Search for the cell housing the specified text and yield its (X, Y) center coordinate. 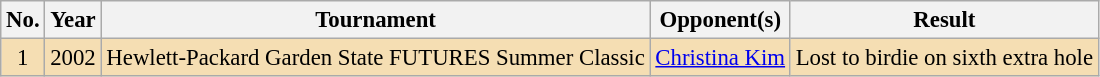
Christina Kim (720, 58)
Hewlett-Packard Garden State FUTURES Summer Classic (376, 58)
No. (23, 20)
1 (23, 58)
Result (944, 20)
Lost to birdie on sixth extra hole (944, 58)
Year (73, 20)
Tournament (376, 20)
Opponent(s) (720, 20)
2002 (73, 58)
